Find where the given text appears and provide that cell's center as [X, Y] coordinate. 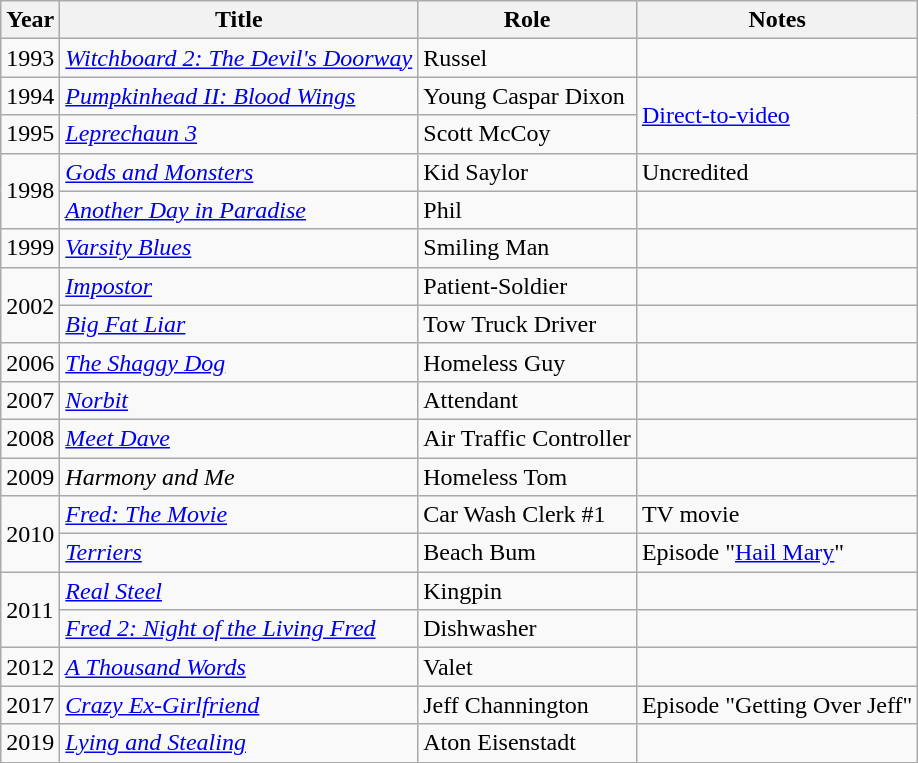
Young Caspar Dixon [528, 96]
2002 [30, 305]
Meet Dave [239, 438]
Norbit [239, 400]
Dishwasher [528, 629]
Kid Saylor [528, 172]
Impostor [239, 286]
Smiling Man [528, 248]
1998 [30, 191]
The Shaggy Dog [239, 362]
2012 [30, 667]
Year [30, 20]
Fred 2: Night of the Living Fred [239, 629]
1999 [30, 248]
Car Wash Clerk #1 [528, 515]
2010 [30, 534]
1994 [30, 96]
Attendant [528, 400]
2008 [30, 438]
Harmony and Me [239, 477]
2006 [30, 362]
Beach Bum [528, 553]
Big Fat Liar [239, 324]
2017 [30, 705]
Gods and Monsters [239, 172]
2009 [30, 477]
A Thousand Words [239, 667]
Homeless Tom [528, 477]
Uncredited [776, 172]
Patient-Soldier [528, 286]
Terriers [239, 553]
Phil [528, 210]
TV movie [776, 515]
2007 [30, 400]
Role [528, 20]
2011 [30, 610]
Direct-to-video [776, 115]
2019 [30, 743]
Jeff Channington [528, 705]
Leprechaun 3 [239, 134]
Scott McCoy [528, 134]
Notes [776, 20]
1995 [30, 134]
Crazy Ex-Girlfriend [239, 705]
Pumpkinhead II: Blood Wings [239, 96]
Title [239, 20]
Witchboard 2: The Devil's Doorway [239, 58]
Another Day in Paradise [239, 210]
Varsity Blues [239, 248]
Episode "Hail Mary" [776, 553]
1993 [30, 58]
Kingpin [528, 591]
Lying and Stealing [239, 743]
Tow Truck Driver [528, 324]
Aton Eisenstadt [528, 743]
Episode "Getting Over Jeff" [776, 705]
Valet [528, 667]
Air Traffic Controller [528, 438]
Real Steel [239, 591]
Fred: The Movie [239, 515]
Homeless Guy [528, 362]
Russel [528, 58]
